Search for the cell housing the specified text and yield its [x, y] center coordinate. 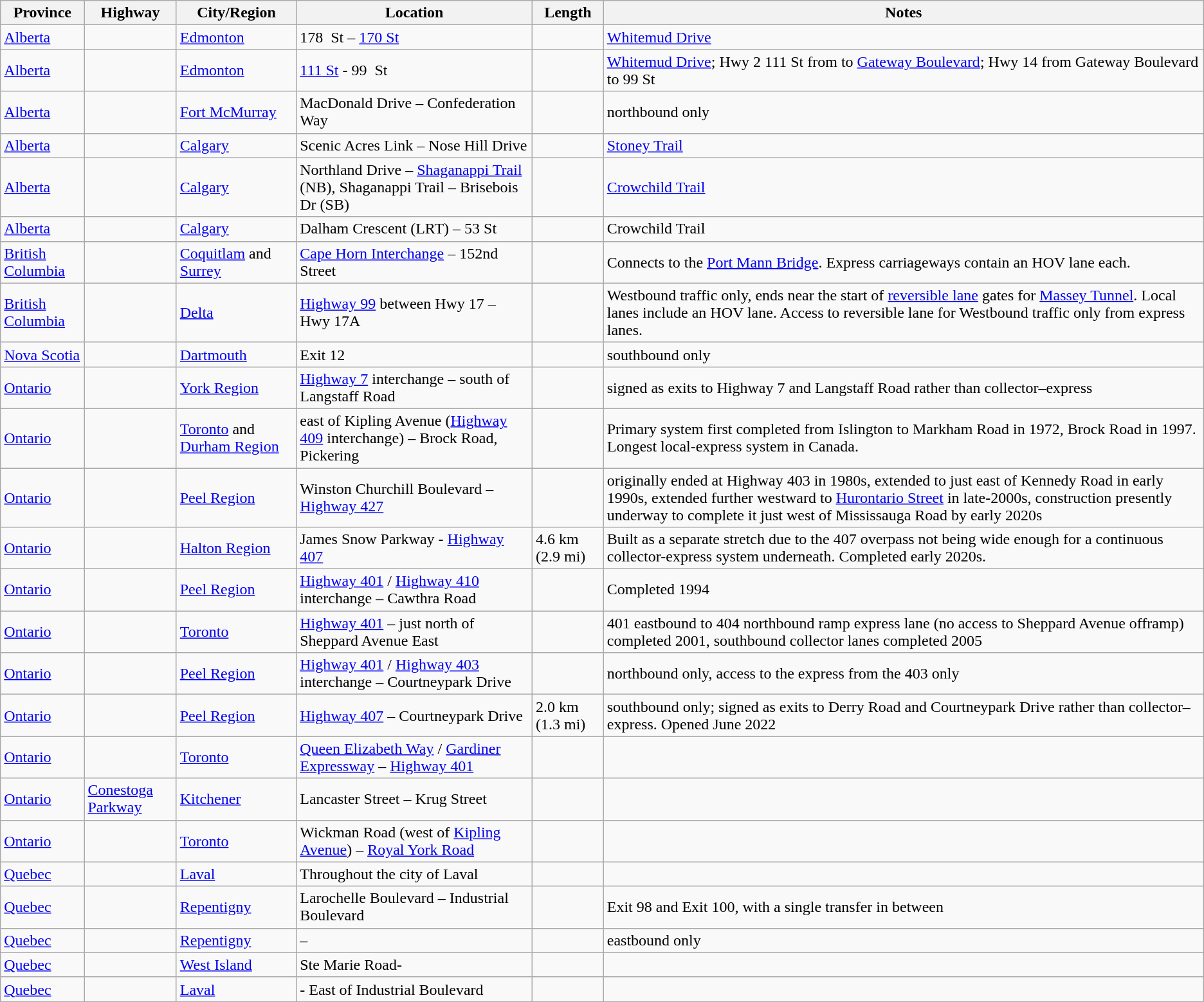
Highway 407 – Courtneypark Drive [414, 715]
Dartmouth [236, 354]
Highway 401 – just north of Sheppard Avenue East [414, 632]
Cape Horn Interchange – 152nd Street [414, 262]
east of Kipling Avenue (Highway 409 interchange) – Brock Road, Pickering [414, 438]
Lancaster Street – Krug Street [414, 799]
Ste Marie Road- [414, 965]
Throughout the city of Laval [414, 874]
Coquitlam and Surrey [236, 262]
- East of Industrial Boulevard [414, 989]
Highway 401 / Highway 403 interchange – Courtneypark Drive [414, 674]
Exit 98 and Exit 100, with a single transfer in between [903, 907]
Length [569, 13]
Larochelle Boulevard – Industrial Boulevard [414, 907]
York Region [236, 387]
signed as exits to Highway 7 and Langstaff Road rather than collector–express [903, 387]
– [414, 940]
Fort McMurray [236, 112]
Highway 401 / Highway 410 interchange – Cawthra Road [414, 590]
Halton Region [236, 548]
Toronto and Durham Region [236, 438]
northbound only, access to the express from the 403 only [903, 674]
northbound only [903, 112]
Province [42, 13]
southbound only [903, 354]
Nova Scotia [42, 354]
111 St - 99 St [414, 71]
Queen Elizabeth Way / Gardiner Expressway – Highway 401 [414, 758]
Delta [236, 313]
City/Region [236, 13]
eastbound only [903, 940]
401 eastbound to 404 northbound ramp express lane (no access to Sheppard Avenue offramp) completed 2001, southbound collector lanes completed 2005 [903, 632]
Exit 12 [414, 354]
Conestoga Parkway [130, 799]
West Island [236, 965]
Dalham Crescent (LRT) – 53 St [414, 229]
Highway 7 interchange – south of Langstaff Road [414, 387]
Connects to the Port Mann Bridge. Express carriageways contain an HOV lane each. [903, 262]
Location [414, 13]
MacDonald Drive – Confederation Way [414, 112]
Stoney Trail [903, 145]
Highway [130, 13]
Winston Churchill Boulevard – Highway 427 [414, 498]
Scenic Acres Link – Nose Hill Drive [414, 145]
James Snow Parkway - Highway 407 [414, 548]
4.6 km(2.9 mi) [569, 548]
Northland Drive – Shaganappi Trail (NB), Shaganappi Trail – Brisebois Dr (SB) [414, 187]
southbound only; signed as exits to Derry Road and Courtneypark Drive rather than collector–express. Opened June 2022 [903, 715]
Whitemud Drive [903, 37]
Kitchener [236, 799]
Whitemud Drive; Hwy 2 111 St from to Gateway Boulevard; Hwy 14 from Gateway Boulevard to 99 St [903, 71]
178 St – 170 St [414, 37]
Completed 1994 [903, 590]
Primary system first completed from Islington to Markham Road in 1972, Brock Road in 1997. Longest local-express system in Canada. [903, 438]
2.0 km (1.3 mi) [569, 715]
Notes [903, 13]
Highway 99 between Hwy 17 – Hwy 17A [414, 313]
Wickman Road (west of Kipling Avenue) – Royal York Road [414, 841]
